Find where the given text appears and provide that cell's center as (x, y) coordinate. 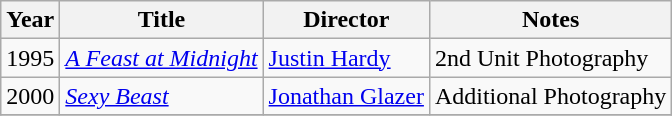
2nd Unit Photography (550, 58)
Notes (550, 20)
Justin Hardy (346, 58)
2000 (30, 96)
Director (346, 20)
Jonathan Glazer (346, 96)
Additional Photography (550, 96)
Sexy Beast (162, 96)
1995 (30, 58)
A Feast at Midnight (162, 58)
Year (30, 20)
Title (162, 20)
